For the text-containing cell, return its midpoint in [X, Y] coordinate format. 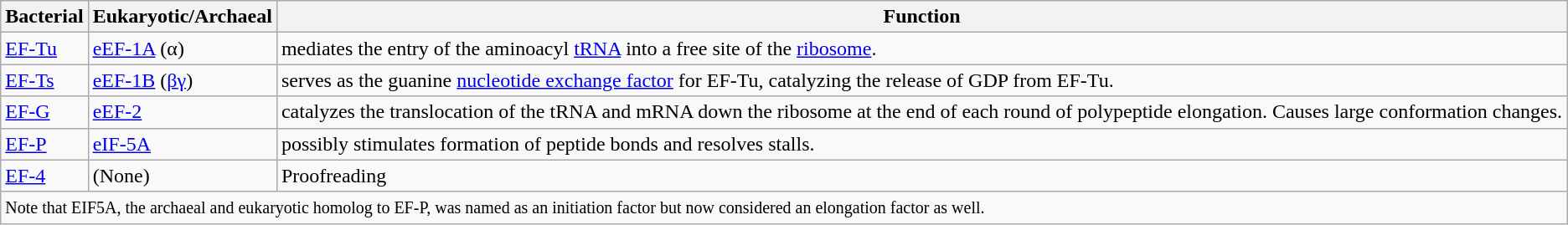
Bacterial [44, 17]
eEF-2 [183, 112]
EF-Ts [44, 80]
EF-G [44, 112]
Proofreading [921, 176]
eEF-1B (βγ) [183, 80]
Eukaryotic/Archaeal [183, 17]
mediates the entry of the aminoacyl tRNA into a free site of the ribosome. [921, 49]
serves as the guanine nucleotide exchange factor for EF-Tu, catalyzing the release of GDP from EF-Tu. [921, 80]
(None) [183, 176]
EF-4 [44, 176]
possibly stimulates formation of peptide bonds and resolves stalls. [921, 144]
Note that EIF5A, the archaeal and eukaryotic homolog to EF-P, was named as an initiation factor but now considered an elongation factor as well. [784, 207]
eEF-1A (α) [183, 49]
eIF-5A [183, 144]
EF-P [44, 144]
Function [921, 17]
EF-Tu [44, 49]
